For the text-containing cell, return its midpoint in (X, Y) coordinate format. 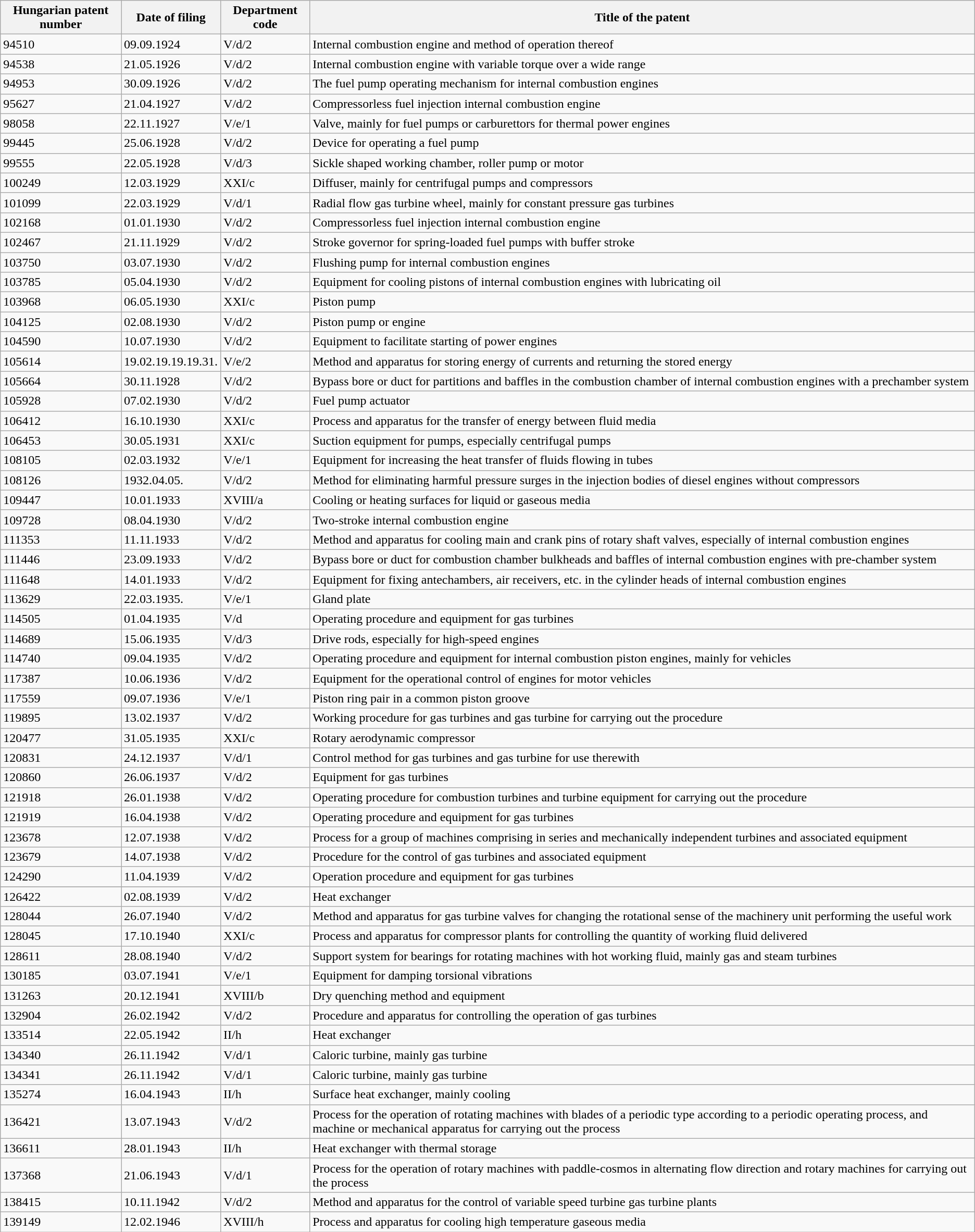
Two-stroke internal combustion engine (643, 520)
98058 (61, 123)
Support system for bearings for rotating machines with hot working fluid, mainly gas and steam turbines (643, 956)
111648 (61, 580)
133514 (61, 1035)
128611 (61, 956)
138415 (61, 1202)
11.04.1939 (171, 876)
V/d (266, 619)
Suction equipment for pumps, especially centrifugal pumps (643, 441)
132904 (61, 1015)
21.05.1926 (171, 64)
Working procedure for gas turbines and gas turbine for carrying out the procedure (643, 718)
108126 (61, 480)
99445 (61, 143)
136611 (61, 1148)
137368 (61, 1175)
94953 (61, 84)
10.07.1930 (171, 342)
Piston ring pair in a common piston groove (643, 698)
12.03.1929 (171, 183)
16.04.1943 (171, 1095)
Sickle shaped working chamber, roller pump or motor (643, 163)
136421 (61, 1122)
101099 (61, 203)
Dry quenching method and equipment (643, 996)
117559 (61, 698)
21.04.1927 (171, 104)
Equipment for gas turbines (643, 777)
Operation procedure and equipment for gas turbines (643, 876)
105928 (61, 401)
Operating procedure and equipment for internal combustion piston engines, mainly for vehicles (643, 659)
Equipment for damping torsional vibrations (643, 976)
26.01.1938 (171, 797)
Surface heat exchanger, mainly cooling (643, 1095)
06.05.1930 (171, 302)
13.07.1943 (171, 1122)
Method and apparatus for storing energy of currents and returning the stored energy (643, 361)
120477 (61, 738)
120860 (61, 777)
Valve, mainly for fuel pumps or carburettors for thermal power engines (643, 123)
02.08.1930 (171, 322)
102467 (61, 242)
123678 (61, 837)
105664 (61, 381)
108105 (61, 460)
15.06.1935 (171, 639)
Cooling or heating surfaces for liquid or gaseous media (643, 500)
99555 (61, 163)
135274 (61, 1095)
22.03.1929 (171, 203)
11.11.1933 (171, 539)
12.07.1938 (171, 837)
10.06.1936 (171, 678)
Method for eliminating harmful pressure surges in the injection bodies of diesel engines without compressors (643, 480)
Device for operating a fuel pump (643, 143)
111353 (61, 539)
14.01.1933 (171, 580)
114505 (61, 619)
22.03.1935. (171, 599)
09.07.1936 (171, 698)
02.08.1939 (171, 896)
128044 (61, 916)
Method and apparatus for cooling main and crank pins of rotary shaft valves, especially of internal combustion engines (643, 539)
114740 (61, 659)
95627 (61, 104)
Gland plate (643, 599)
13.02.1937 (171, 718)
26.06.1937 (171, 777)
26.07.1940 (171, 916)
104590 (61, 342)
03.07.1930 (171, 262)
123679 (61, 857)
26.02.1942 (171, 1015)
134340 (61, 1055)
01.04.1935 (171, 619)
17.10.1940 (171, 936)
128045 (61, 936)
Radial flow gas turbine wheel, mainly for constant pressure gas turbines (643, 203)
120831 (61, 758)
Equipment for increasing the heat transfer of fluids flowing in tubes (643, 460)
V/e/2 (266, 361)
10.01.1933 (171, 500)
124290 (61, 876)
121918 (61, 797)
104125 (61, 322)
Piston pump (643, 302)
113629 (61, 599)
Process for a group of machines comprising in series and mechanically independent turbines and associated equipment (643, 837)
103750 (61, 262)
109728 (61, 520)
30.09.1926 (171, 84)
139149 (61, 1222)
Stroke governor for spring-loaded fuel pumps with buffer stroke (643, 242)
Fuel pump actuator (643, 401)
Process and apparatus for cooling high temperature gaseous media (643, 1222)
Process and apparatus for compressor plants for controlling the quantity of working fluid delivered (643, 936)
XVIII/h (266, 1222)
16.10.1930 (171, 421)
114689 (61, 639)
16.04.1938 (171, 817)
Drive rods, especially for high-speed engines (643, 639)
XVIII/a (266, 500)
10.11.1942 (171, 1202)
119895 (61, 718)
Process and apparatus for the transfer of energy between fluid media (643, 421)
28.01.1943 (171, 1148)
28.08.1940 (171, 956)
The fuel pump operating mechanism for internal combustion engines (643, 84)
Internal combustion engine and method of operation thereof (643, 44)
30.05.1931 (171, 441)
Bypass bore or duct for partitions and baffles in the combustion chamber of internal combustion engines with a prechamber system (643, 381)
103968 (61, 302)
Control method for gas turbines and gas turbine for use therewith (643, 758)
Equipment for fixing antechambers, air receivers, etc. in the cylinder heads of internal combustion engines (643, 580)
1932.04.05. (171, 480)
Method and apparatus for gas turbine valves for changing the rotational sense of the machinery unit performing the useful work (643, 916)
08.04.1930 (171, 520)
21.06.1943 (171, 1175)
Flushing pump for internal combustion engines (643, 262)
22.05.1928 (171, 163)
24.12.1937 (171, 758)
22.05.1942 (171, 1035)
126422 (61, 896)
130185 (61, 976)
94538 (61, 64)
23.09.1933 (171, 559)
Department code (266, 18)
XVIII/b (266, 996)
Equipment for cooling pistons of internal combustion engines with lubricating oil (643, 282)
Equipment to facilitate starting of power engines (643, 342)
07.02.1930 (171, 401)
31.05.1935 (171, 738)
30.11.1928 (171, 381)
111446 (61, 559)
02.03.1932 (171, 460)
Method and apparatus for the control of variable speed turbine gas turbine plants (643, 1202)
20.12.1941 (171, 996)
Operating procedure for combustion turbines and turbine equipment for carrying out the procedure (643, 797)
100249 (61, 183)
106453 (61, 441)
121919 (61, 817)
Rotary aerodynamic compressor (643, 738)
105614 (61, 361)
Title of the patent (643, 18)
102168 (61, 222)
Date of filing (171, 18)
Procedure and apparatus for controlling the operation of gas turbines (643, 1015)
21.11.1929 (171, 242)
05.04.1930 (171, 282)
14.07.1938 (171, 857)
25.06.1928 (171, 143)
106412 (61, 421)
09.09.1924 (171, 44)
Procedure for the control of gas turbines and associated equipment (643, 857)
19.02.19.19.19.31. (171, 361)
131263 (61, 996)
Process for the operation of rotary machines with paddle-cosmos in alternating flow direction and rotary machines for carrying out the process (643, 1175)
134341 (61, 1075)
09.04.1935 (171, 659)
12.02.1946 (171, 1222)
Internal combustion engine with variable torque over a wide range (643, 64)
Diffuser, mainly for centrifugal pumps and compressors (643, 183)
22.11.1927 (171, 123)
103785 (61, 282)
94510 (61, 44)
Equipment for the operational control of engines for motor vehicles (643, 678)
117387 (61, 678)
109447 (61, 500)
03.07.1941 (171, 976)
Heat exchanger with thermal storage (643, 1148)
Bypass bore or duct for combustion chamber bulkheads and baffles of internal combustion engines with pre-chamber system (643, 559)
Piston pump or engine (643, 322)
01.01.1930 (171, 222)
Hungarian patent number (61, 18)
